Scan for the cell matching the given text and deliver its [X, Y] coordinate at center. 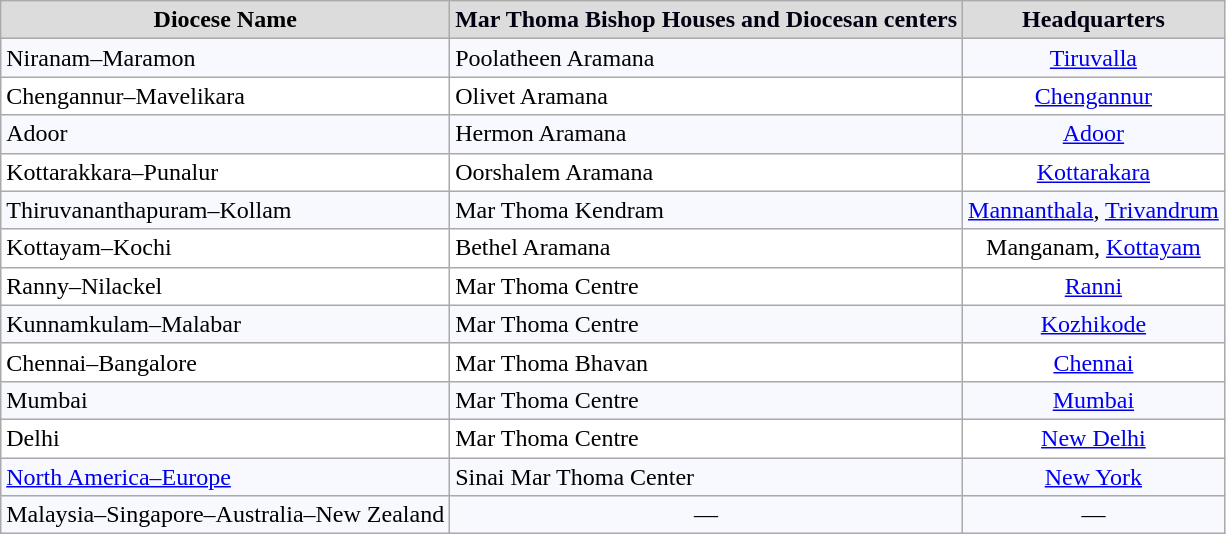
Manganam, Kottayam [1094, 248]
Headquarters [1094, 20]
Chennai [1094, 362]
Hermon Aramana [706, 134]
Thiruvananthapuram–Kollam [226, 210]
Kottarakara [1094, 172]
Delhi [226, 438]
Chengannur [1094, 96]
New Delhi [1094, 438]
North America–Europe [226, 477]
Olivet Aramana [706, 96]
Malaysia–Singapore–Australia–New Zealand [226, 515]
Ranni [1094, 286]
Ranny–Nilackel [226, 286]
Mar Thoma Kendram [706, 210]
Kottayam–Kochi [226, 248]
Sinai Mar Thoma Center [706, 477]
Diocese Name [226, 20]
Kunnamkulam–Malabar [226, 324]
Chennai–Bangalore [226, 362]
Mar Thoma Bishop Houses and Diocesan centers [706, 20]
Chengannur–Mavelikara [226, 96]
Mar Thoma Bhavan [706, 362]
Bethel Aramana [706, 248]
New York [1094, 477]
Poolatheen Aramana [706, 58]
Niranam–Maramon [226, 58]
Oorshalem Aramana [706, 172]
Kottarakkara–Punalur [226, 172]
Mannanthala, Trivandrum [1094, 210]
Tiruvalla [1094, 58]
Kozhikode [1094, 324]
